Find where the given text appears and provide that cell's center as [X, Y] coordinate. 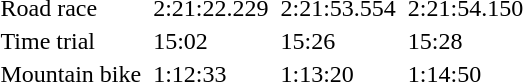
15:02 [211, 41]
15:26 [338, 41]
